Scan for the cell matching the given text and deliver its (X, Y) coordinate at center. 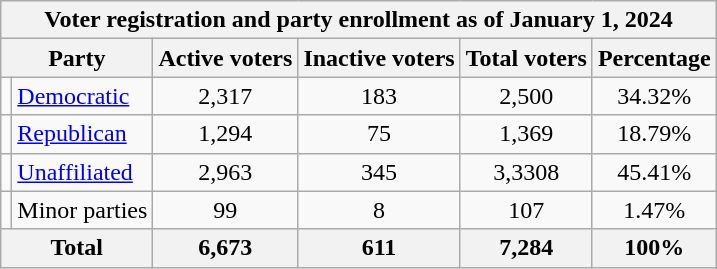
345 (379, 172)
Percentage (654, 58)
Total (77, 248)
1,294 (226, 134)
2,963 (226, 172)
107 (526, 210)
Active voters (226, 58)
611 (379, 248)
1,369 (526, 134)
7,284 (526, 248)
Unaffiliated (82, 172)
6,673 (226, 248)
18.79% (654, 134)
45.41% (654, 172)
8 (379, 210)
100% (654, 248)
1.47% (654, 210)
Inactive voters (379, 58)
99 (226, 210)
Total voters (526, 58)
2,500 (526, 96)
183 (379, 96)
Democratic (82, 96)
Party (77, 58)
75 (379, 134)
34.32% (654, 96)
3,3308 (526, 172)
Minor parties (82, 210)
Voter registration and party enrollment as of January 1, 2024 (359, 20)
Republican (82, 134)
2,317 (226, 96)
